Capture the cell that displays the provided text and extract its [x, y] central coordinate. 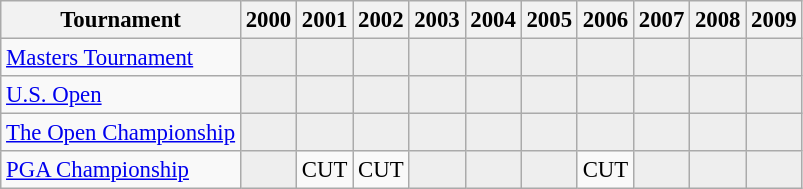
2002 [381, 20]
2006 [605, 20]
2008 [718, 20]
PGA Championship [121, 170]
2009 [774, 20]
2001 [325, 20]
Masters Tournament [121, 58]
U.S. Open [121, 95]
Tournament [121, 20]
2000 [268, 20]
2004 [493, 20]
2005 [549, 20]
2003 [437, 20]
The Open Championship [121, 133]
2007 [661, 20]
